For the text-containing cell, return its midpoint in (X, Y) coordinate format. 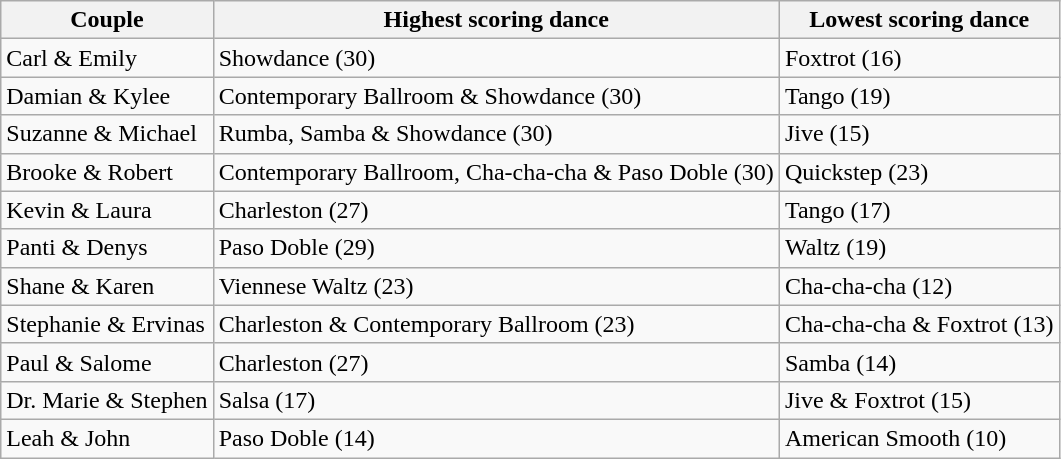
Foxtrot (16) (919, 58)
Stephanie & Ervinas (107, 324)
Jive & Foxtrot (15) (919, 400)
Contemporary Ballroom, Cha-cha-cha & Paso Doble (30) (496, 172)
Shane & Karen (107, 286)
Quickstep (23) (919, 172)
Paso Doble (14) (496, 438)
Couple (107, 20)
Tango (17) (919, 210)
Kevin & Laura (107, 210)
Highest scoring dance (496, 20)
Tango (19) (919, 96)
Viennese Waltz (23) (496, 286)
Carl & Emily (107, 58)
Lowest scoring dance (919, 20)
Charleston & Contemporary Ballroom (23) (496, 324)
Jive (15) (919, 134)
Rumba, Samba & Showdance (30) (496, 134)
Cha-cha-cha & Foxtrot (13) (919, 324)
Dr. Marie & Stephen (107, 400)
Showdance (30) (496, 58)
American Smooth (10) (919, 438)
Cha-cha-cha (12) (919, 286)
Salsa (17) (496, 400)
Leah & John (107, 438)
Damian & Kylee (107, 96)
Waltz (19) (919, 248)
Samba (14) (919, 362)
Brooke & Robert (107, 172)
Paul & Salome (107, 362)
Paso Doble (29) (496, 248)
Panti & Denys (107, 248)
Contemporary Ballroom & Showdance (30) (496, 96)
Suzanne & Michael (107, 134)
